Extract the [X, Y] coordinate from the center of the cell holding the provided text.  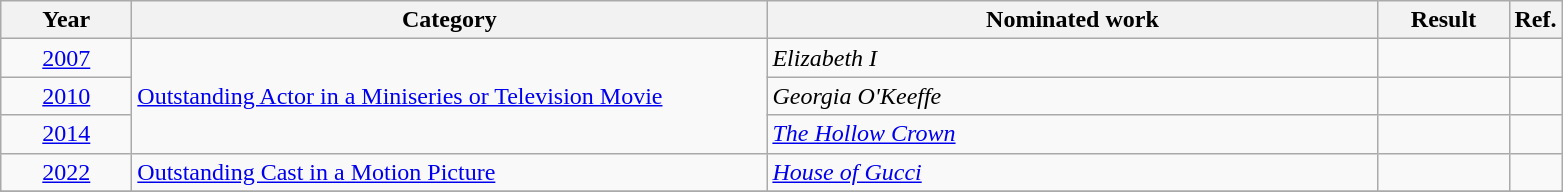
Outstanding Cast in a Motion Picture [450, 172]
Outstanding Actor in a Miniseries or Television Movie [450, 96]
2022 [66, 172]
The Hollow Crown [1072, 134]
Ref. [1536, 20]
Category [450, 20]
Year [66, 20]
Georgia O'Keeffe [1072, 96]
House of Gucci [1072, 172]
Nominated work [1072, 20]
Elizabeth I [1072, 58]
Result [1444, 20]
2010 [66, 96]
2014 [66, 134]
2007 [66, 58]
